Search for the cell housing the specified text and yield its [X, Y] center coordinate. 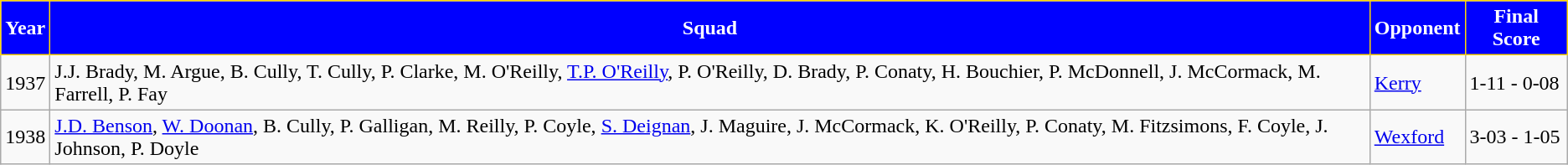
Year [25, 28]
Opponent [1417, 28]
Wexford [1417, 137]
3-03 - 1-05 [1516, 137]
1938 [25, 137]
Kerry [1417, 82]
1-11 - 0-08 [1516, 82]
Final Score [1516, 28]
1937 [25, 82]
Squad [710, 28]
